For the text-containing cell, return its midpoint in [x, y] coordinate format. 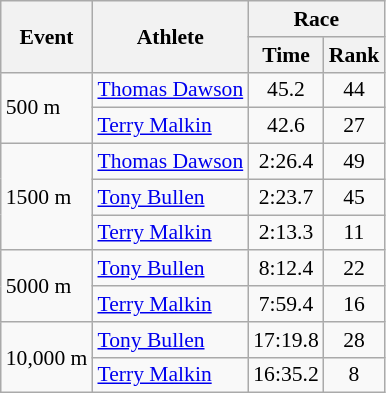
2:13.3 [286, 233]
2:26.4 [286, 162]
10,000 m [47, 358]
Time [286, 55]
Race [316, 19]
11 [354, 233]
16 [354, 304]
8 [354, 375]
7:59.4 [286, 304]
17:19.8 [286, 340]
Athlete [170, 36]
1500 m [47, 198]
28 [354, 340]
45.2 [286, 90]
16:35.2 [286, 375]
49 [354, 162]
2:23.7 [286, 197]
Rank [354, 55]
44 [354, 90]
42.6 [286, 126]
8:12.4 [286, 269]
22 [354, 269]
500 m [47, 108]
5000 m [47, 286]
Event [47, 36]
45 [354, 197]
27 [354, 126]
